Provide the [x, y] coordinate of the cell's center where the given text is located.  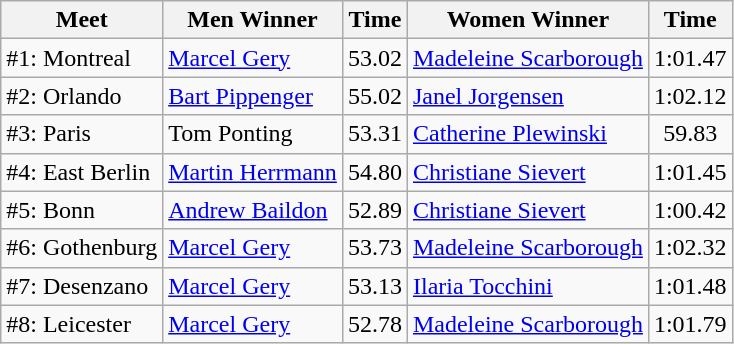
#5: Bonn [82, 210]
Ilaria Tocchini [528, 286]
Janel Jorgensen [528, 96]
1:00.42 [690, 210]
1:01.79 [690, 324]
#3: Paris [82, 134]
53.31 [374, 134]
Men Winner [253, 20]
#8: Leicester [82, 324]
Meet [82, 20]
1:01.45 [690, 172]
53.13 [374, 286]
Bart Pippenger [253, 96]
#2: Orlando [82, 96]
Women Winner [528, 20]
53.02 [374, 58]
1:02.32 [690, 248]
1:01.47 [690, 58]
Catherine Plewinski [528, 134]
Tom Ponting [253, 134]
#7: Desenzano [82, 286]
1:01.48 [690, 286]
59.83 [690, 134]
52.78 [374, 324]
54.80 [374, 172]
Martin Herrmann [253, 172]
55.02 [374, 96]
#1: Montreal [82, 58]
#6: Gothenburg [82, 248]
52.89 [374, 210]
1:02.12 [690, 96]
53.73 [374, 248]
Andrew Baildon [253, 210]
#4: East Berlin [82, 172]
